Locate the cell with the specified text and output its [x, y] center coordinate. 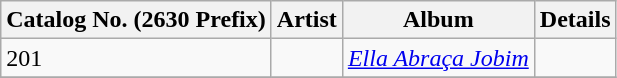
Album [438, 20]
Catalog No. (2630 Prefix) [136, 20]
Artist [306, 20]
Ella Abraça Jobim [438, 58]
Details [575, 20]
201 [136, 58]
